Output the [x, y] coordinate of the center of the cell containing the given text.  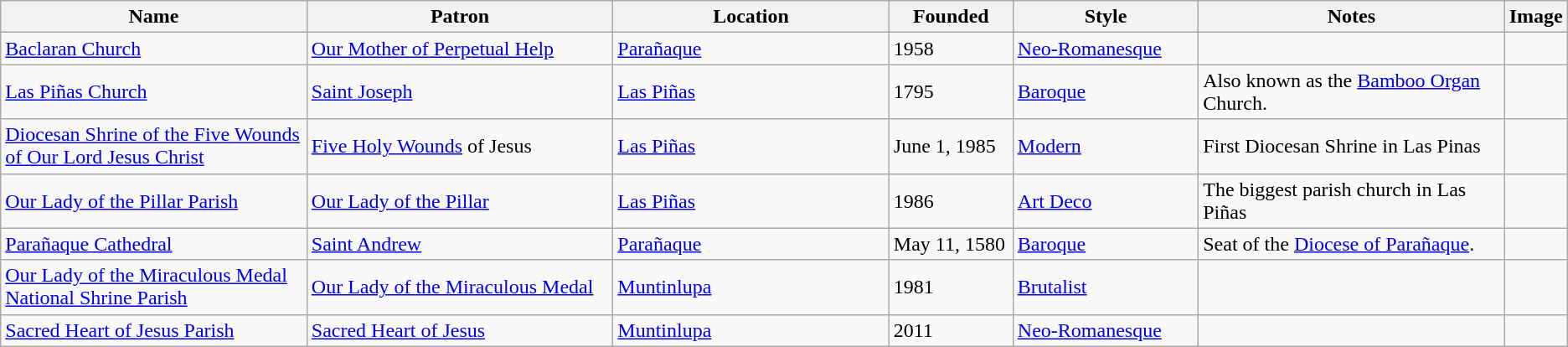
Sacred Heart of Jesus [460, 330]
Also known as the Bamboo Organ Church. [1352, 92]
Modern [1106, 146]
Our Lady of the Miraculous Medal National Shrine Parish [154, 287]
Our Lady of the Pillar Parish [154, 201]
Our Mother of Perpetual Help [460, 49]
Diocesan Shrine of the Five Wounds of Our Lord Jesus Christ [154, 146]
Brutalist [1106, 287]
Image [1536, 17]
1986 [951, 201]
Art Deco [1106, 201]
1981 [951, 287]
2011 [951, 330]
Five Holy Wounds of Jesus [460, 146]
June 1, 1985 [951, 146]
1795 [951, 92]
May 11, 1580 [951, 244]
Style [1106, 17]
Founded [951, 17]
Location [750, 17]
Patron [460, 17]
First Diocesan Shrine in Las Pinas [1352, 146]
1958 [951, 49]
Name [154, 17]
Our Lady of the Pillar [460, 201]
Notes [1352, 17]
Seat of the Diocese of Parañaque. [1352, 244]
Las Piñas Church [154, 92]
Saint Joseph [460, 92]
Saint Andrew [460, 244]
Parañaque Cathedral [154, 244]
Our Lady of the Miraculous Medal [460, 287]
The biggest parish church in Las Piñas [1352, 201]
Baclaran Church [154, 49]
Sacred Heart of Jesus Parish [154, 330]
